Locate the cell with the specified text and output its (X, Y) center coordinate. 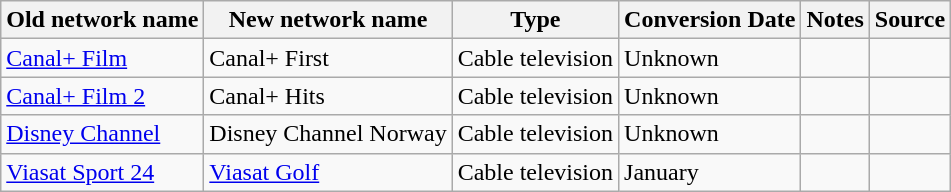
Canal+ Film (102, 58)
New network name (328, 20)
Canal+ First (328, 58)
Disney Channel (102, 134)
Viasat Sport 24 (102, 172)
Type (535, 20)
Source (910, 20)
Old network name (102, 20)
Disney Channel Norway (328, 134)
January (710, 172)
Notes (835, 20)
Viasat Golf (328, 172)
Canal+ Hits (328, 96)
Canal+ Film 2 (102, 96)
Conversion Date (710, 20)
